Search for the cell housing the specified text and yield its (x, y) center coordinate. 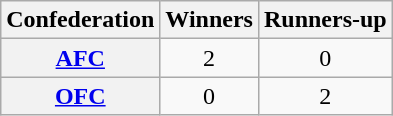
OFC (80, 96)
Winners (210, 20)
Confederation (80, 20)
AFC (80, 58)
Runners-up (325, 20)
